Scan for the cell matching the given text and deliver its (x, y) coordinate at center. 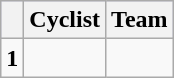
Team (140, 20)
Cyclist (65, 20)
1 (12, 58)
